Return the (X, Y) coordinate for the center point of the cell that contains the specified text.  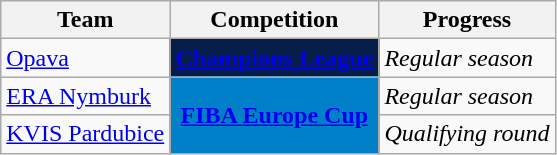
Opava (86, 58)
Qualifying round (467, 134)
Competition (274, 20)
Team (86, 20)
Champions League (274, 58)
FIBA Europe Cup (274, 115)
Progress (467, 20)
ERA Nymburk (86, 96)
KVIS Pardubice (86, 134)
